Scan for the cell matching the given text and deliver its [x, y] coordinate at center. 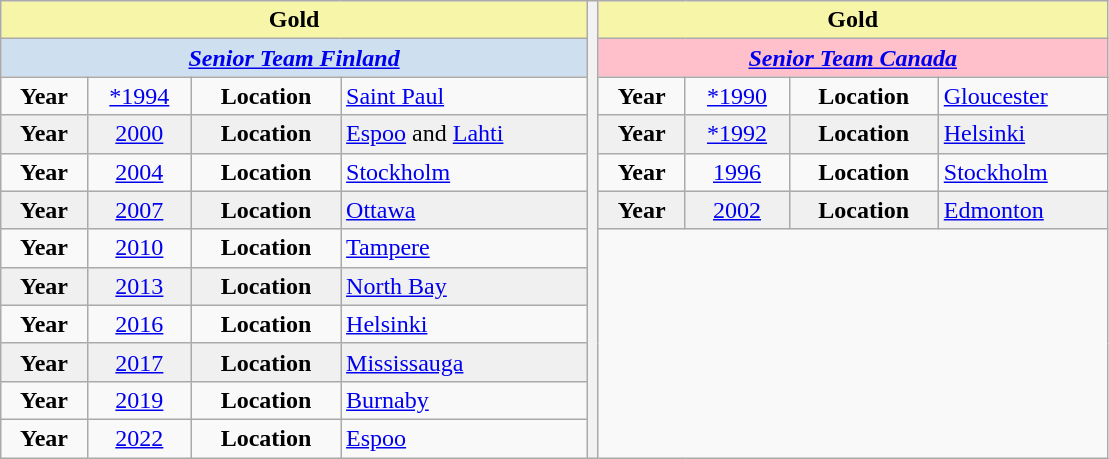
*1994 [139, 96]
Edmonton [1022, 210]
2007 [139, 210]
Burnaby [464, 400]
Senior Team Finland [294, 58]
2004 [139, 172]
Gloucester [1022, 96]
2002 [737, 210]
Tampere [464, 248]
2010 [139, 248]
Saint Paul [464, 96]
Espoo and Lahti [464, 134]
Ottawa [464, 210]
2000 [139, 134]
*1990 [737, 96]
2016 [139, 324]
2017 [139, 362]
Espoo [464, 438]
2013 [139, 286]
2019 [139, 400]
1996 [737, 172]
Senior Team Canada [852, 58]
Mississauga [464, 362]
*1992 [737, 134]
North Bay [464, 286]
2022 [139, 438]
